Identify which cell holds the provided text, then report its (X, Y) central coordinate. 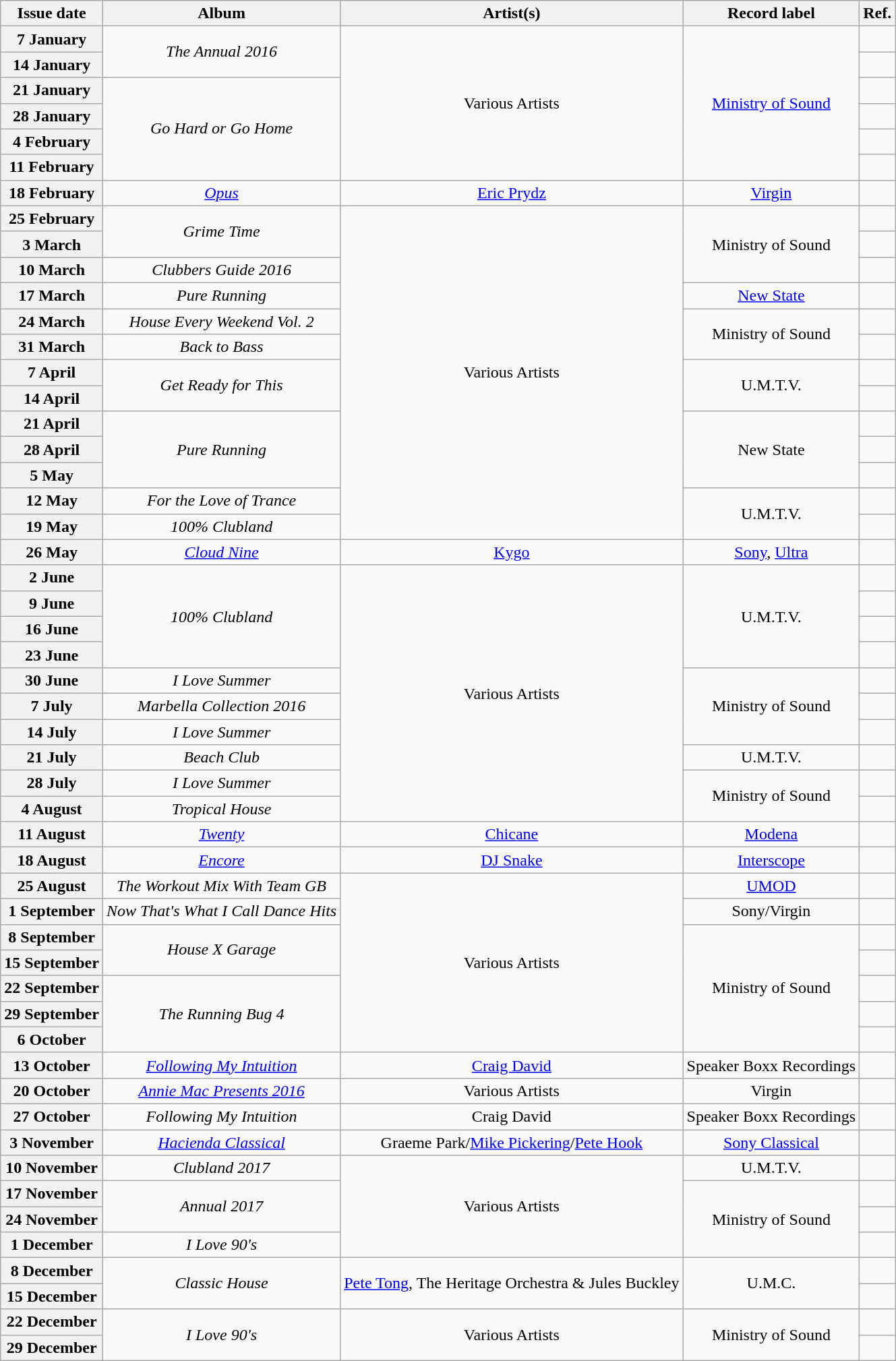
Album (221, 13)
1 September (52, 911)
Marbella Collection 2016 (221, 706)
Chicane (512, 835)
Clubland 2017 (221, 1168)
24 November (52, 1219)
14 January (52, 65)
Sony, Ultra (771, 552)
17 March (52, 295)
29 September (52, 1014)
The Annual 2016 (221, 52)
10 March (52, 270)
Back to Bass (221, 347)
Issue date (52, 13)
Artist(s) (512, 13)
Classic House (221, 1283)
Interscope (771, 860)
11 February (52, 167)
19 May (52, 526)
3 November (52, 1143)
8 December (52, 1271)
12 May (52, 501)
28 July (52, 783)
Annual 2017 (221, 1207)
21 July (52, 758)
Pete Tong, The Heritage Orchestra & Jules Buckley (512, 1283)
Clubbers Guide 2016 (221, 270)
Twenty (221, 835)
4 August (52, 809)
20 October (52, 1091)
24 March (52, 322)
16 June (52, 629)
Cloud Nine (221, 552)
1 December (52, 1245)
7 April (52, 373)
Now That's What I Call Dance Hits (221, 911)
22 December (52, 1322)
The Running Bug 4 (221, 1014)
30 June (52, 680)
31 March (52, 347)
Get Ready for This (221, 386)
UMOD (771, 886)
For the Love of Trance (221, 501)
28 January (52, 116)
29 December (52, 1348)
5 May (52, 475)
28 April (52, 450)
17 November (52, 1194)
7 January (52, 39)
DJ Snake (512, 860)
Eric Prydz (512, 193)
9 June (52, 603)
Sony Classical (771, 1143)
Opus (221, 193)
Hacienda Classical (221, 1143)
10 November (52, 1168)
Encore (221, 860)
15 December (52, 1296)
14 April (52, 398)
Record label (771, 13)
Modena (771, 835)
25 February (52, 218)
11 August (52, 835)
Go Hard or Go Home (221, 129)
The Workout Mix With Team GB (221, 886)
Tropical House (221, 809)
2 June (52, 578)
18 February (52, 193)
Annie Mac Presents 2016 (221, 1091)
Graeme Park/Mike Pickering/Pete Hook (512, 1143)
15 September (52, 963)
18 August (52, 860)
22 September (52, 988)
13 October (52, 1065)
23 June (52, 655)
26 May (52, 552)
25 August (52, 886)
Kygo (512, 552)
Beach Club (221, 758)
Grime Time (221, 231)
21 January (52, 90)
4 February (52, 142)
14 July (52, 731)
House X Garage (221, 950)
House Every Weekend Vol. 2 (221, 322)
U.M.C. (771, 1283)
6 October (52, 1039)
3 March (52, 244)
Sony/Virgin (771, 911)
7 July (52, 706)
27 October (52, 1116)
8 September (52, 937)
Ref. (878, 13)
21 April (52, 424)
